Determine the [x, y] coordinate at the center of the cell enclosing the given text.  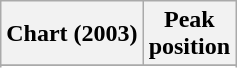
Chart (2003) [72, 34]
Peak position [189, 34]
